Identify which cell holds the provided text, then report its [x, y] central coordinate. 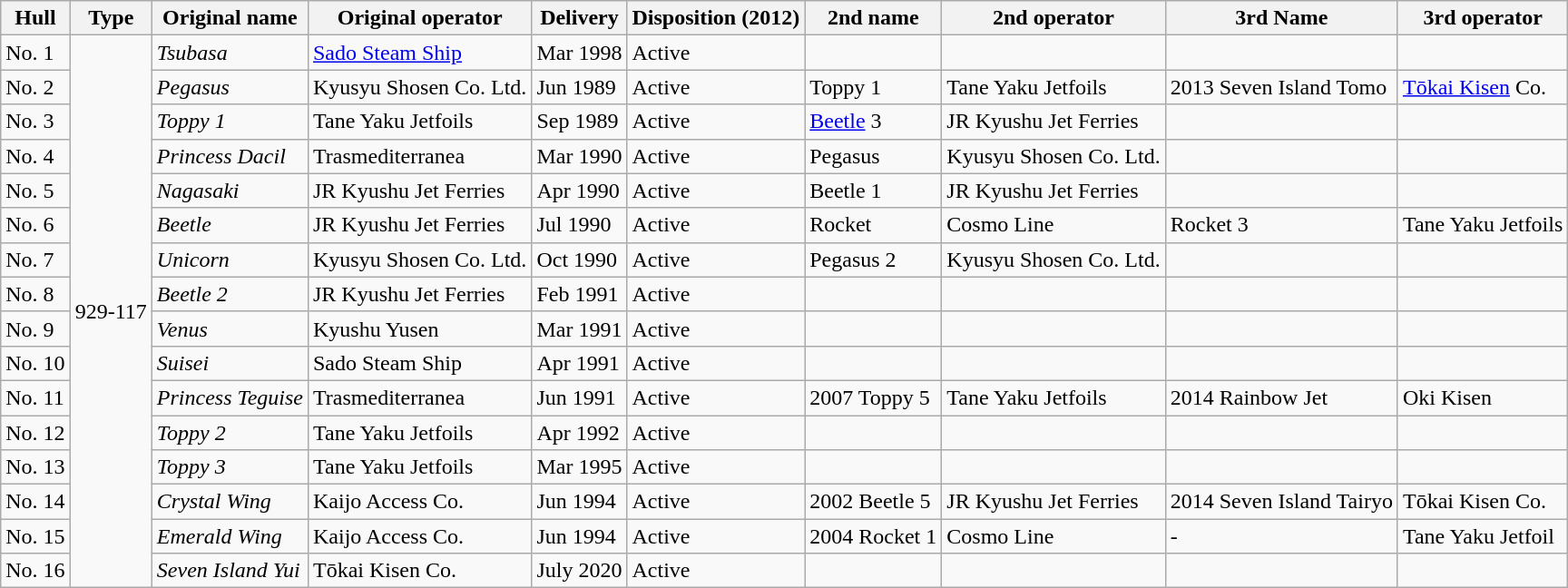
Jun 1991 [579, 397]
Jul 1990 [579, 225]
2nd operator [1053, 18]
Beetle 2 [230, 294]
Original operator [419, 18]
Hull [35, 18]
Emerald Wing [230, 536]
Tane Yaku Jetfoil [1483, 536]
No. 1 [35, 53]
929-117 [111, 312]
2004 Rocket 1 [873, 536]
Crystal Wing [230, 502]
No. 10 [35, 363]
Toppy 3 [230, 467]
Nagasaki [230, 191]
Mar 1990 [579, 156]
No. 12 [35, 433]
2014 Seven Island Tairyo [1281, 502]
No. 7 [35, 260]
Unicorn [230, 260]
Oki Kisen [1483, 397]
2002 Beetle 5 [873, 502]
Delivery [579, 18]
July 2020 [579, 571]
Suisei [230, 363]
2007 Toppy 5 [873, 397]
3rd operator [1483, 18]
Seven Island Yui [230, 571]
No. 16 [35, 571]
No. 8 [35, 294]
Oct 1990 [579, 260]
No. 3 [35, 122]
Jun 1989 [579, 87]
Mar 1995 [579, 467]
No. 2 [35, 87]
Toppy 2 [230, 433]
Original name [230, 18]
2nd name [873, 18]
Beetle 3 [873, 122]
No. 13 [35, 467]
Rocket 3 [1281, 225]
- [1281, 536]
Kyushu Yusen [419, 328]
No. 11 [35, 397]
Apr 1992 [579, 433]
No. 6 [35, 225]
No. 5 [35, 191]
3rd Name [1281, 18]
Mar 1998 [579, 53]
2013 Seven Island Tomo [1281, 87]
2014 Rainbow Jet [1281, 397]
Pegasus 2 [873, 260]
No. 9 [35, 328]
No. 4 [35, 156]
Feb 1991 [579, 294]
Beetle 1 [873, 191]
Type [111, 18]
Sep 1989 [579, 122]
Princess Dacil [230, 156]
Beetle [230, 225]
Mar 1991 [579, 328]
Venus [230, 328]
Princess Teguise [230, 397]
Apr 1991 [579, 363]
No. 14 [35, 502]
No. 15 [35, 536]
Apr 1990 [579, 191]
Rocket [873, 225]
Disposition (2012) [716, 18]
Tsubasa [230, 53]
